Find where the given text appears and provide that cell's center as (x, y) coordinate. 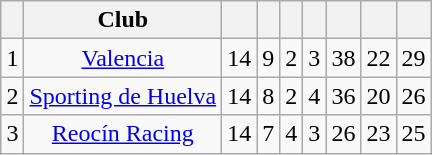
22 (378, 58)
8 (268, 96)
29 (414, 58)
23 (378, 134)
Reocín Racing (123, 134)
Valencia (123, 58)
20 (378, 96)
7 (268, 134)
Sporting de Huelva (123, 96)
36 (344, 96)
25 (414, 134)
Club (123, 20)
1 (12, 58)
9 (268, 58)
38 (344, 58)
